Find where the given text appears and provide that cell's center as (X, Y) coordinate. 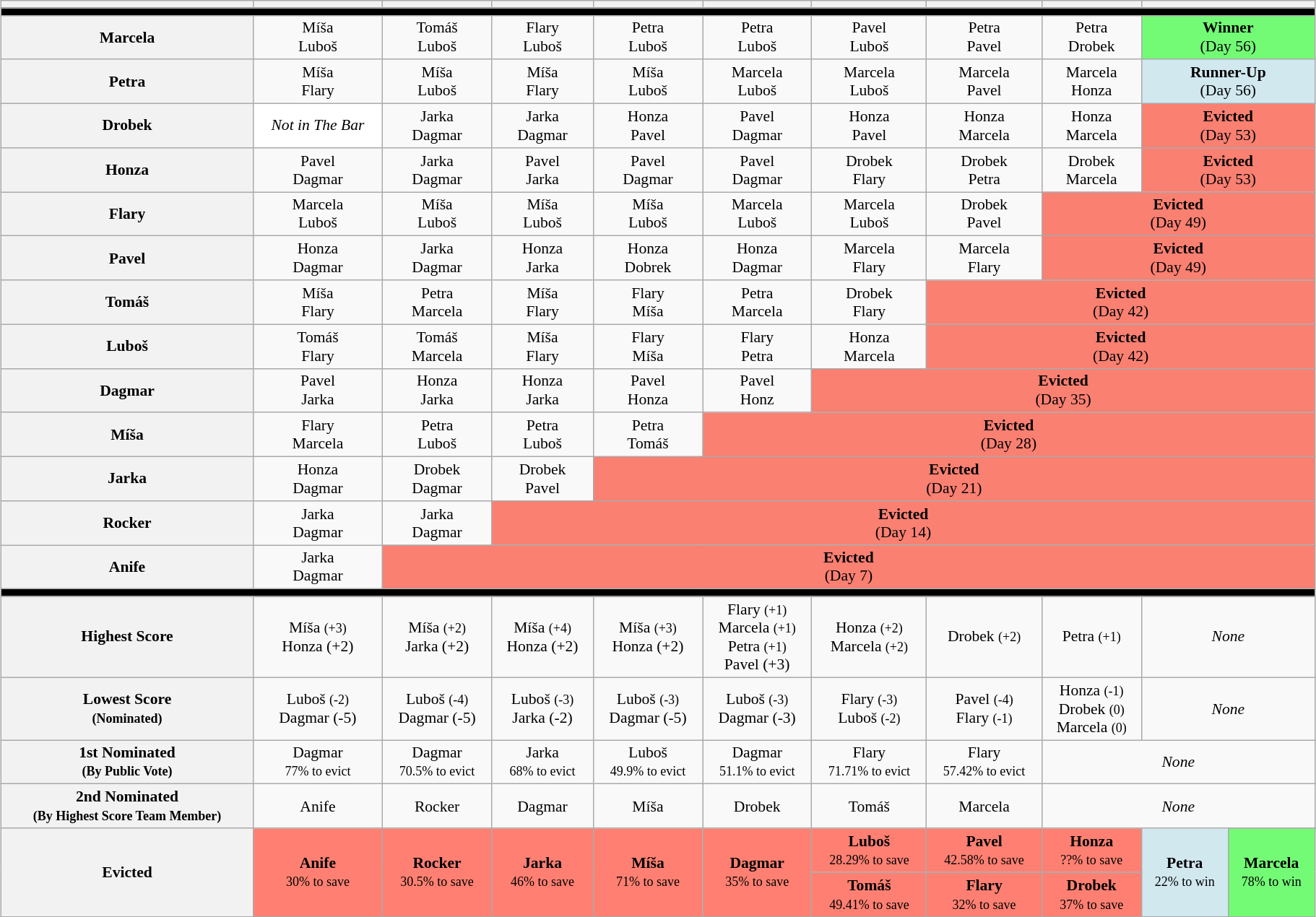
Marcela78% to win (1271, 872)
PetraPavel (984, 38)
Luboš (-2)Dagmar (-5) (318, 709)
DrobekDagmar (436, 479)
Petra22% to win (1185, 872)
PavelHonza (647, 390)
Evicted (Day 21) (953, 479)
Honza (+2)Marcela (+2) (870, 637)
MarcelaPavel (984, 82)
Flary32% to save (984, 894)
Highest Score (127, 637)
Flary71.71% to evict (870, 762)
Not in The Bar (318, 126)
Flary (-3)Luboš (-2) (870, 709)
Winner (Day 56) (1228, 38)
Luboš (-3)Dagmar (-3) (757, 709)
FlaryLuboš (543, 38)
HonzaDobrek (647, 258)
Luboš (-3)Jarka (-2) (543, 709)
Lowest Score(Nominated) (127, 709)
Flary (+1)Marcela (+1)Petra (+1)Pavel (+3) (757, 637)
TomášMarcela (436, 347)
Dagmar70.5% to evict (436, 762)
Luboš28.29% to save (870, 851)
Luboš (-4)Dagmar (-5) (436, 709)
Drobek37% to save (1091, 894)
Luboš (-3)Dagmar (-5) (647, 709)
Pavel (-4)Flary (-1) (984, 709)
DrobekMarcela (1091, 170)
Evicted (Day 35) (1063, 390)
Míša (+4)Honza (+2) (543, 637)
FlaryPetra (757, 347)
Flary (127, 214)
Luboš49.9% to evict (647, 762)
1st Nominated(By Public Vote) (127, 762)
Jarka46% to save (543, 872)
DrobekPetra (984, 170)
Anife30% to save (318, 872)
PetraDrobek (1091, 38)
Dagmar51.1% to evict (757, 762)
Evicted (Day 7) (848, 568)
Flary57.42% to evict (984, 762)
Míša (+2)Jarka (+2) (436, 637)
Evicted (127, 872)
Petra (+1) (1091, 637)
PavelLuboš (870, 38)
Tomáš49.41% to save (870, 894)
Dagmar35% to save (757, 872)
Dagmar77% to evict (318, 762)
Pavel (127, 258)
2nd Nominated(By Highest Score Team Member) (127, 806)
Jarka68% to evict (543, 762)
TomášLuboš (436, 38)
PetraTomáš (647, 435)
MarcelaHonza (1091, 82)
TomášFlary (318, 347)
Míša71% to save (647, 872)
Evicted (Day 14) (904, 523)
Honza??% to save (1091, 851)
Honza (127, 170)
Pavel42.58% to save (984, 851)
Jarka (127, 479)
Evicted (Day 28) (1009, 435)
Petra (127, 82)
FlaryMarcela (318, 435)
Honza (-1)Drobek (0)Marcela (0) (1091, 709)
Runner-Up (Day 56) (1228, 82)
Drobek (+2) (984, 637)
PavelHonz (757, 390)
Rocker30.5% to save (436, 872)
Luboš (127, 347)
